Detect which cell encompasses the target text, then output its [x, y] center coordinate. 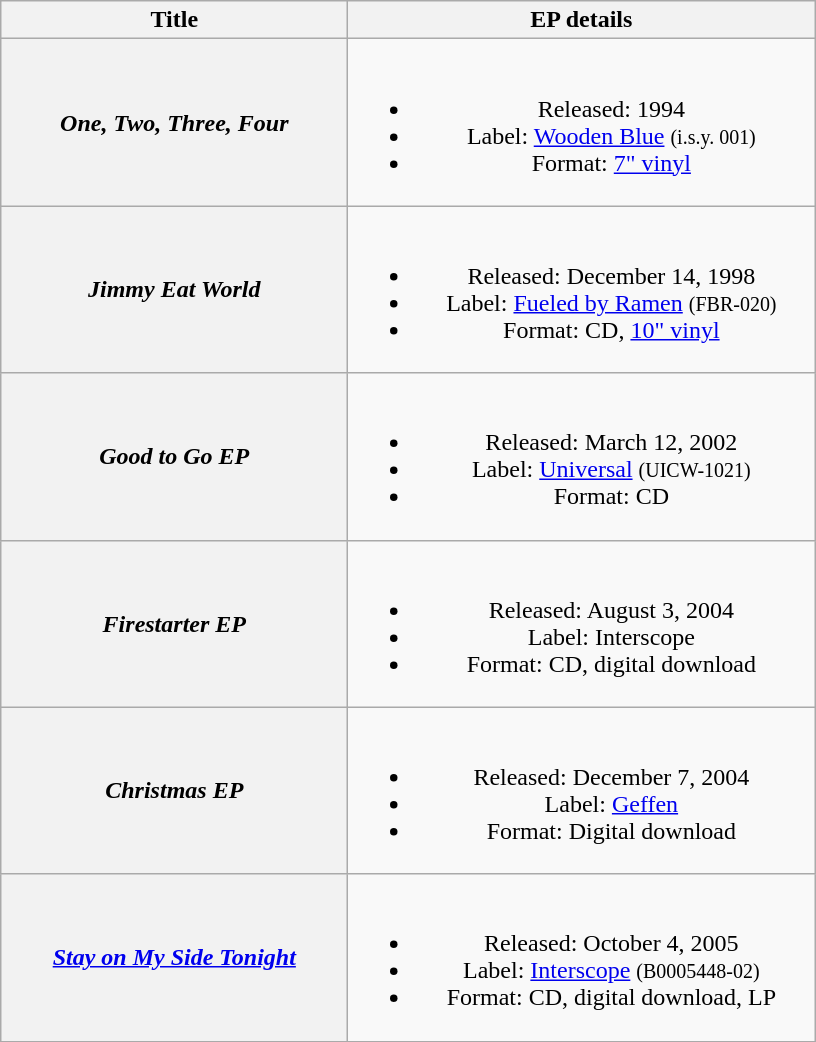
Released: March 12, 2002Label: Universal (UICW-1021)Format: CD [582, 456]
Released: October 4, 2005Label: Interscope (B0005448-02)Format: CD, digital download, LP [582, 958]
One, Two, Three, Four [174, 122]
Released: August 3, 2004Label: InterscopeFormat: CD, digital download [582, 624]
Released: December 14, 1998Label: Fueled by Ramen (FBR-020)Format: CD, 10" vinyl [582, 290]
Good to Go EP [174, 456]
Jimmy Eat World [174, 290]
Released: 1994Label: Wooden Blue (i.s.y. 001)Format: 7" vinyl [582, 122]
Title [174, 20]
Released: December 7, 2004Label: GeffenFormat: Digital download [582, 790]
Firestarter EP [174, 624]
Christmas EP [174, 790]
Stay on My Side Tonight [174, 958]
EP details [582, 20]
